Capture the cell that displays the provided text and extract its (x, y) central coordinate. 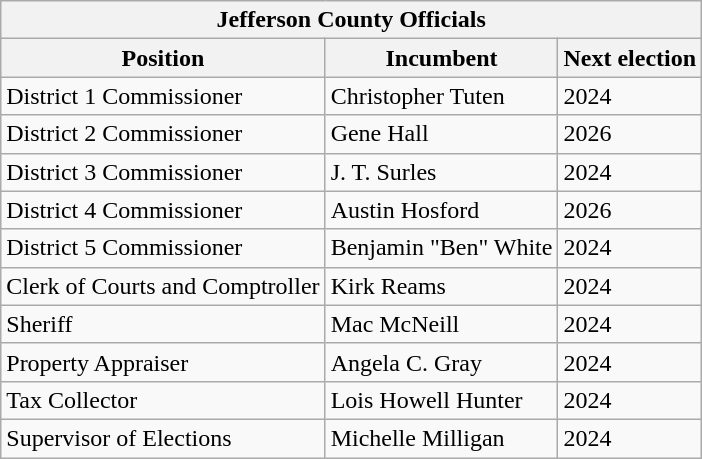
District 2 Commissioner (163, 134)
Lois Howell Hunter (442, 400)
Christopher Tuten (442, 96)
Sheriff (163, 324)
District 1 Commissioner (163, 96)
District 4 Commissioner (163, 210)
District 5 Commissioner (163, 248)
Angela C. Gray (442, 362)
Benjamin "Ben" White (442, 248)
Clerk of Courts and Comptroller (163, 286)
Gene Hall (442, 134)
Supervisor of Elections (163, 438)
Incumbent (442, 58)
Next election (630, 58)
District 3 Commissioner (163, 172)
Michelle Milligan (442, 438)
Position (163, 58)
J. T. Surles (442, 172)
Tax Collector (163, 400)
Austin Hosford (442, 210)
Mac McNeill (442, 324)
Property Appraiser (163, 362)
Jefferson County Officials (352, 20)
Kirk Reams (442, 286)
